From the cell containing the given text, extract its center point as (x, y) coordinate. 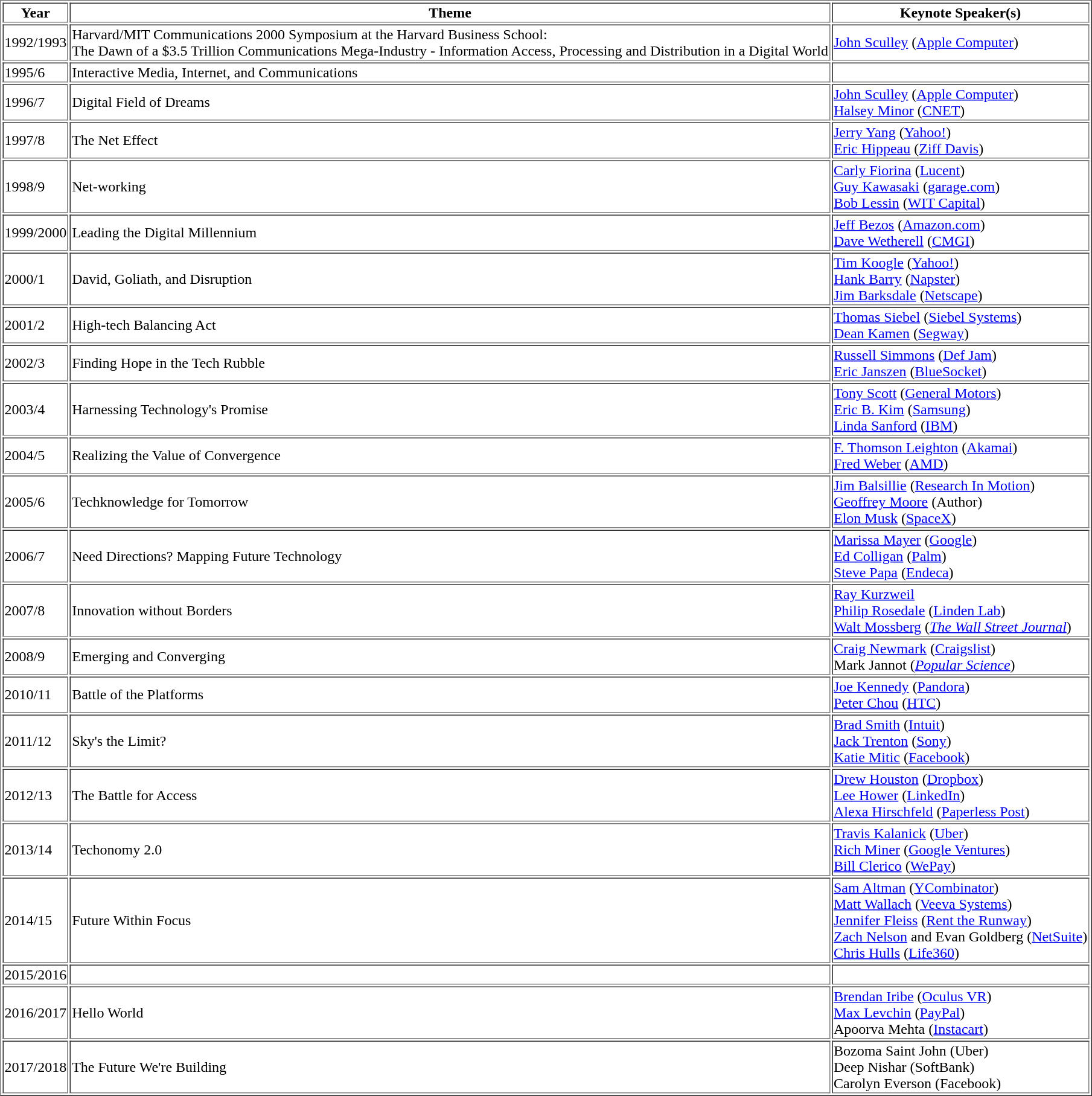
Future Within Focus (450, 920)
Bozoma Saint John (Uber)Deep Nishar (SoftBank)Carolyn Everson (Facebook) (960, 1068)
The Net Effect (450, 140)
Techonomy 2.0 (450, 850)
2008/9 (35, 657)
2016/2017 (35, 1013)
The Future We're Building (450, 1068)
Sky's the Limit? (450, 742)
Thomas Siebel (Siebel Systems)Dean Kamen (Segway) (960, 325)
Techknowledge for Tomorrow (450, 502)
2015/2016 (35, 975)
Jim Balsillie (Research In Motion)Geoffrey Moore (Author)Elon Musk (SpaceX) (960, 502)
2001/2 (35, 325)
Tony Scott (General Motors)Eric B. Kim (Samsung)Linda Sanford (IBM) (960, 409)
John Sculley (Apple Computer) (960, 42)
Innovation without Borders (450, 611)
Keynote Speaker(s) (960, 12)
Hello World (450, 1013)
2003/4 (35, 409)
Battle of the Platforms (450, 694)
2005/6 (35, 502)
Leading the Digital Millennium (450, 233)
Need Directions? Mapping Future Technology (450, 557)
2007/8 (35, 611)
2010/11 (35, 694)
Carly Fiorina (Lucent)Guy Kawasaki (garage.com)Bob Lessin (WIT Capital) (960, 187)
Tim Koogle (Yahoo!)Hank Barry (Napster)Jim Barksdale (Netscape) (960, 279)
1997/8 (35, 140)
F. Thomson Leighton (Akamai)Fred Weber (AMD) (960, 455)
2012/13 (35, 796)
2004/5 (35, 455)
Year (35, 12)
Theme (450, 12)
Drew Houston (Dropbox)Lee Hower (LinkedIn)Alexa Hirschfeld (Paperless Post) (960, 796)
Interactive Media, Internet, and Communications (450, 72)
Brendan Iribe (Oculus VR)Max Levchin (PayPal)Apoorva Mehta (Instacart) (960, 1013)
2011/12 (35, 742)
Finding Hope in the Tech Rubble (450, 364)
2013/14 (35, 850)
2002/3 (35, 364)
2000/1 (35, 279)
John Sculley (Apple Computer)Halsey Minor (CNET) (960, 103)
2017/2018 (35, 1068)
Realizing the Value of Convergence (450, 455)
High-tech Balancing Act (450, 325)
1999/2000 (35, 233)
Ray KurzweilPhilip Rosedale (Linden Lab)Walt Mossberg (The Wall Street Journal) (960, 611)
Digital Field of Dreams (450, 103)
The Battle for Access (450, 796)
2006/7 (35, 557)
Russell Simmons (Def Jam)Eric Janszen (BlueSocket) (960, 364)
Net-working (450, 187)
Craig Newmark (Craigslist)Mark Jannot (Popular Science) (960, 657)
David, Goliath, and Disruption (450, 279)
1996/7 (35, 103)
2014/15 (35, 920)
Brad Smith (Intuit)Jack Trenton (Sony)Katie Mitic (Facebook) (960, 742)
1992/1993 (35, 42)
1995/6 (35, 72)
Jeff Bezos (Amazon.com)Dave Wetherell (CMGI) (960, 233)
1998/9 (35, 187)
Sam Altman (YCombinator)Matt Wallach (Veeva Systems)Jennifer Fleiss (Rent the Runway)Zach Nelson and Evan Goldberg (NetSuite)Chris Hulls (Life360) (960, 920)
Harnessing Technology's Promise (450, 409)
Joe Kennedy (Pandora)Peter Chou (HTC) (960, 694)
Marissa Mayer (Google)Ed Colligan (Palm)Steve Papa (Endeca) (960, 557)
Jerry Yang (Yahoo!)Eric Hippeau (Ziff Davis) (960, 140)
Emerging and Converging (450, 657)
Travis Kalanick (Uber)Rich Miner (Google Ventures)Bill Clerico (WePay) (960, 850)
